From the cell containing the given text, extract its center point as [X, Y] coordinate. 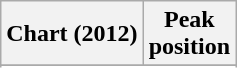
Chart (2012) [72, 34]
Peakposition [189, 34]
